Return the (x, y) coordinate for the center point of the cell that contains the specified text.  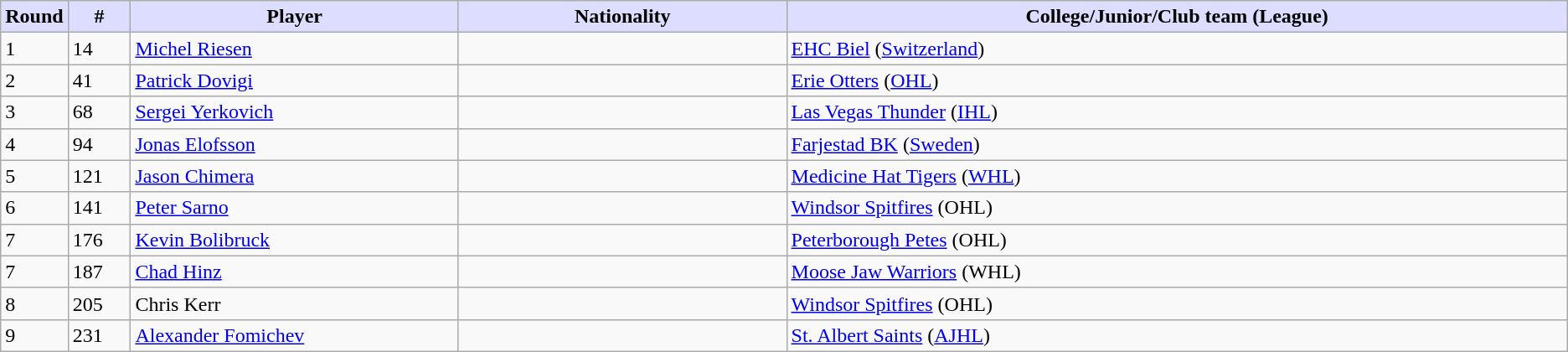
Alexander Fomichev (295, 335)
1 (34, 49)
Chris Kerr (295, 303)
4 (34, 144)
Medicine Hat Tigers (WHL) (1177, 176)
8 (34, 303)
9 (34, 335)
Kevin Bolibruck (295, 240)
EHC Biel (Switzerland) (1177, 49)
187 (99, 272)
Peter Sarno (295, 208)
Peterborough Petes (OHL) (1177, 240)
176 (99, 240)
St. Albert Saints (AJHL) (1177, 335)
Farjestad BK (Sweden) (1177, 144)
Patrick Dovigi (295, 80)
Michel Riesen (295, 49)
Nationality (622, 17)
6 (34, 208)
5 (34, 176)
121 (99, 176)
Moose Jaw Warriors (WHL) (1177, 272)
Las Vegas Thunder (IHL) (1177, 112)
Sergei Yerkovich (295, 112)
Round (34, 17)
94 (99, 144)
Erie Otters (OHL) (1177, 80)
231 (99, 335)
3 (34, 112)
Player (295, 17)
14 (99, 49)
# (99, 17)
Jason Chimera (295, 176)
College/Junior/Club team (League) (1177, 17)
2 (34, 80)
205 (99, 303)
68 (99, 112)
41 (99, 80)
141 (99, 208)
Jonas Elofsson (295, 144)
Chad Hinz (295, 272)
